Detect which cell encompasses the target text, then output its [x, y] center coordinate. 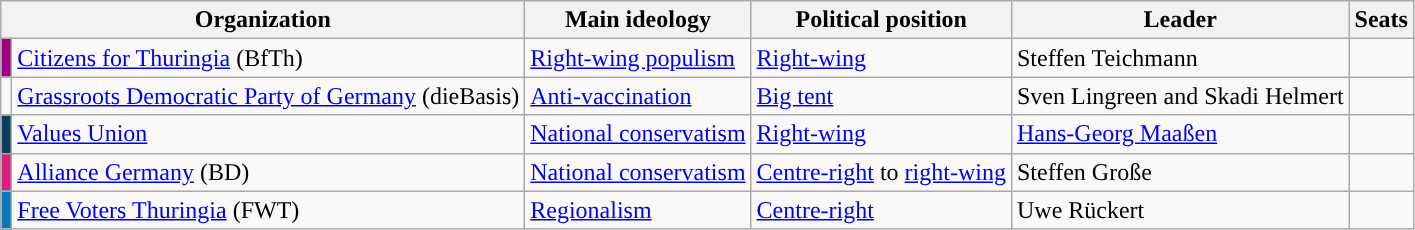
Leader [1180, 20]
Political position [881, 20]
Anti-vaccination [638, 96]
Hans-Georg Maaßen [1180, 134]
Main ideology [638, 20]
Organization [263, 20]
Sven Lingreen and Skadi Helmert [1180, 96]
Big tent [881, 96]
Seats [1381, 20]
Alliance Germany (BD) [268, 172]
Regionalism [638, 210]
Steffen Große [1180, 172]
Right-wing populism [638, 58]
Uwe Rückert [1180, 210]
Citizens for Thuringia (BfTh) [268, 58]
Free Voters Thuringia (FWT) [268, 210]
Centre-right to right-wing [881, 172]
Values Union [268, 134]
Grassroots Democratic Party of Germany (dieBasis) [268, 96]
Centre-right [881, 210]
Steffen Teichmann [1180, 58]
